Detect which cell encompasses the target text, then output its (X, Y) center coordinate. 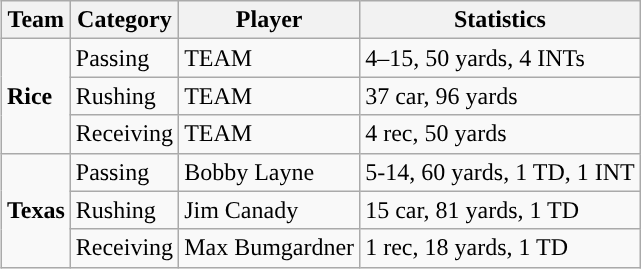
4 rec, 50 yards (500, 134)
15 car, 81 yards, 1 TD (500, 210)
Player (270, 20)
Jim Canady (270, 210)
Rice (36, 96)
Texas (36, 210)
Max Bumgardner (270, 248)
1 rec, 18 yards, 1 TD (500, 248)
5-14, 60 yards, 1 TD, 1 INT (500, 172)
Team (36, 20)
Category (124, 20)
Bobby Layne (270, 172)
37 car, 96 yards (500, 96)
Statistics (500, 20)
4–15, 50 yards, 4 INTs (500, 58)
